Output the (X, Y) coordinate of the center of the cell containing the given text.  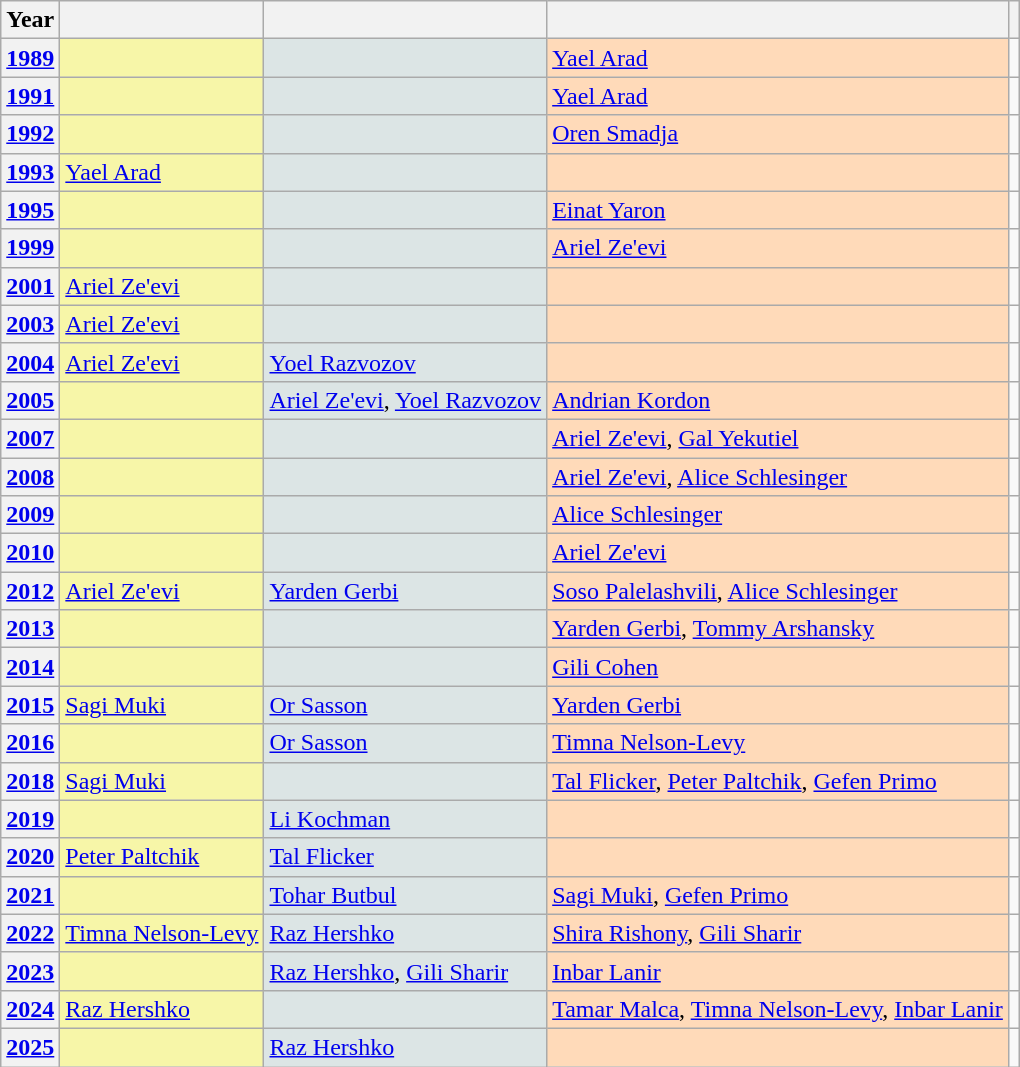
Tal Flicker, Peter Paltchik, Gefen Primo (778, 781)
Soso Palelashvili, Alice Schlesinger (778, 591)
Ariel Ze'evi, Alice Schlesinger (778, 477)
2019 (30, 819)
Ariel Ze'evi, Yoel Razvozov (406, 400)
Sagi Muki, Gefen Primo (778, 895)
2025 (30, 1047)
Year (30, 20)
2007 (30, 438)
1999 (30, 248)
2001 (30, 286)
1992 (30, 134)
Oren Smadja (778, 134)
Tal Flicker (406, 857)
Gili Cohen (778, 667)
2008 (30, 477)
2020 (30, 857)
1993 (30, 172)
Li Kochman (406, 819)
Einat Yaron (778, 210)
1989 (30, 58)
2010 (30, 553)
2009 (30, 515)
Yarden Gerbi, Tommy Arshansky (778, 629)
Inbar Lanir (778, 971)
Tohar Butbul (406, 895)
1995 (30, 210)
2005 (30, 400)
2023 (30, 971)
2013 (30, 629)
2021 (30, 895)
Tamar Malca, Timna Nelson-Levy, Inbar Lanir (778, 1009)
2016 (30, 743)
2003 (30, 324)
Peter Paltchik (162, 857)
2022 (30, 933)
2014 (30, 667)
Ariel Ze'evi, Gal Yekutiel (778, 438)
2004 (30, 362)
Yoel Razvozov (406, 362)
Shira Rishony, Gili Sharir (778, 933)
Andrian Kordon (778, 400)
2012 (30, 591)
2018 (30, 781)
Raz Hershko, Gili Sharir (406, 971)
2024 (30, 1009)
1991 (30, 96)
Alice Schlesinger (778, 515)
2015 (30, 705)
